Scan for the cell matching the given text and deliver its (x, y) coordinate at center. 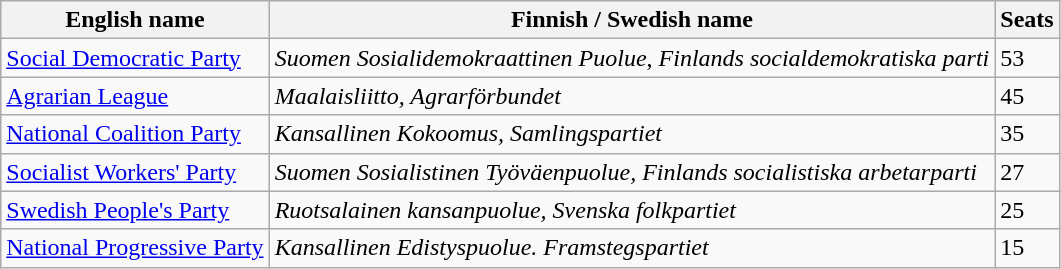
Social Democratic Party (135, 58)
Socialist Workers' Party (135, 172)
27 (1027, 172)
English name (135, 20)
Suomen Sosialidemokraattinen Puolue, Finlands socialdemokratiska parti (632, 58)
Maalaisliitto, Agrarförbundet (632, 96)
Ruotsalainen kansanpuolue, Svenska folkpartiet (632, 210)
45 (1027, 96)
National Coalition Party (135, 134)
Swedish People's Party (135, 210)
25 (1027, 210)
Agrarian League (135, 96)
Kansallinen Kokoomus, Samlingspartiet (632, 134)
Seats (1027, 20)
Suomen Sosialistinen Työväenpuolue, Finlands socialistiska arbetarparti (632, 172)
53 (1027, 58)
Finnish / Swedish name (632, 20)
15 (1027, 248)
National Progressive Party (135, 248)
35 (1027, 134)
Kansallinen Edistyspuolue. Framstegspartiet (632, 248)
